Detect which cell encompasses the target text, then output its (X, Y) center coordinate. 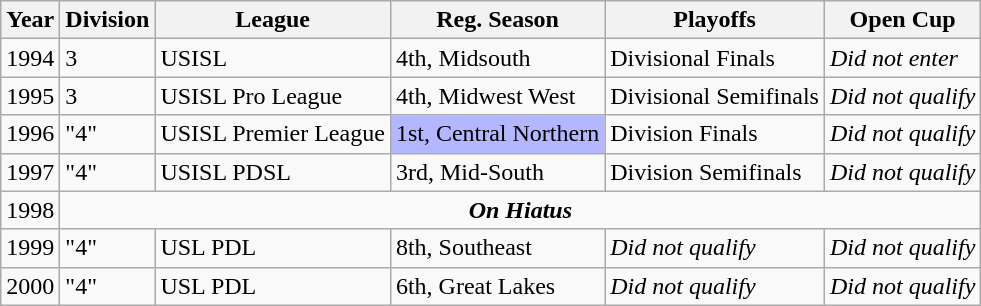
1998 (30, 210)
USISL Premier League (272, 134)
Year (30, 20)
USISL PDSL (272, 172)
1997 (30, 172)
League (272, 20)
1999 (30, 248)
1st, Central Northern (497, 134)
1995 (30, 96)
Did not enter (902, 58)
Playoffs (715, 20)
Division Semifinals (715, 172)
8th, Southeast (497, 248)
2000 (30, 286)
3rd, Mid-South (497, 172)
Reg. Season (497, 20)
Division (108, 20)
USISL (272, 58)
Division Finals (715, 134)
Divisional Finals (715, 58)
Divisional Semifinals (715, 96)
6th, Great Lakes (497, 286)
4th, Midsouth (497, 58)
USISL Pro League (272, 96)
1996 (30, 134)
4th, Midwest West (497, 96)
On Hiatus (520, 210)
Open Cup (902, 20)
1994 (30, 58)
